Extract the [X, Y] coordinate from the center of the cell holding the provided text.  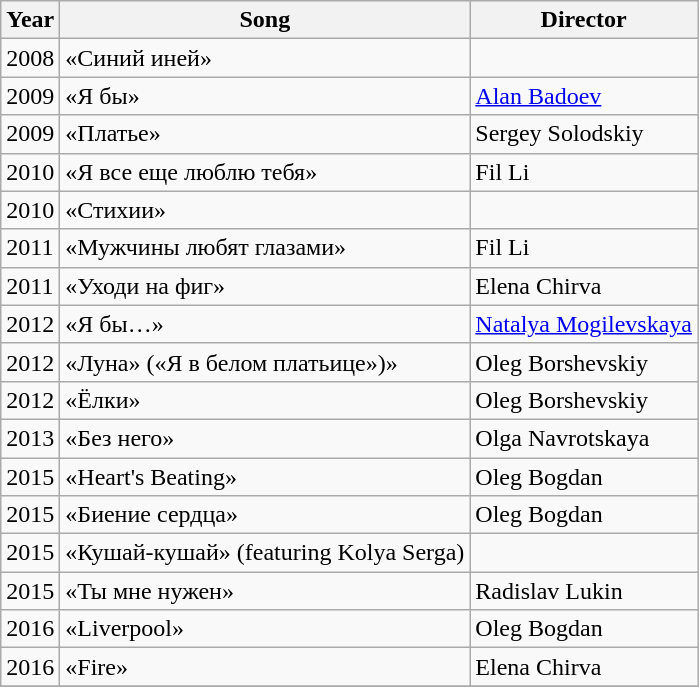
2013 [30, 438]
Sergey Solodskiy [584, 134]
«Биение сердца» [265, 515]
«Синий иней» [265, 58]
«Я бы…» [265, 324]
«Стихии» [265, 210]
«Луна» («Я в белом платьице»)» [265, 362]
«Я все еще люблю тебя» [265, 172]
«Heart's Beating» [265, 477]
«Кушай-кушай» (featuring Kolya Serga) [265, 553]
«Liverpool» [265, 629]
«Ты мне нужен» [265, 591]
«Fire» [265, 667]
Radislav Lukin [584, 591]
2008 [30, 58]
Olga Navrotskaya [584, 438]
«Ёлки» [265, 400]
«Я бы» [265, 96]
«Платье» [265, 134]
Director [584, 20]
«Мужчины любят глазами» [265, 248]
Song [265, 20]
Natalya Mogilevskaya [584, 324]
«Уходи на фиг» [265, 286]
«Без него» [265, 438]
Year [30, 20]
Alan Badoev [584, 96]
